From the cell containing the given text, extract its center point as [x, y] coordinate. 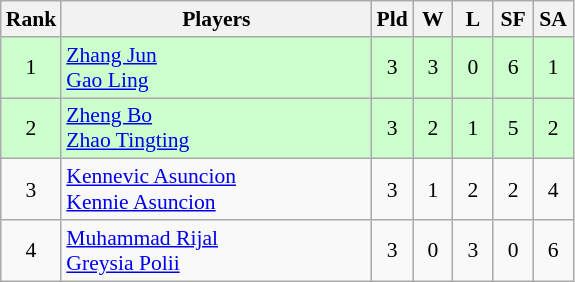
L [473, 19]
Kennevic Asuncion Kennie Asuncion [216, 190]
SA [553, 19]
5 [513, 128]
Rank [32, 19]
Players [216, 19]
SF [513, 19]
Pld [392, 19]
Zheng Bo Zhao Tingting [216, 128]
Zhang Jun Gao Ling [216, 68]
Muhammad Rijal Greysia Polii [216, 250]
W [433, 19]
